Extract the [x, y] coordinate from the center of the cell holding the provided text.  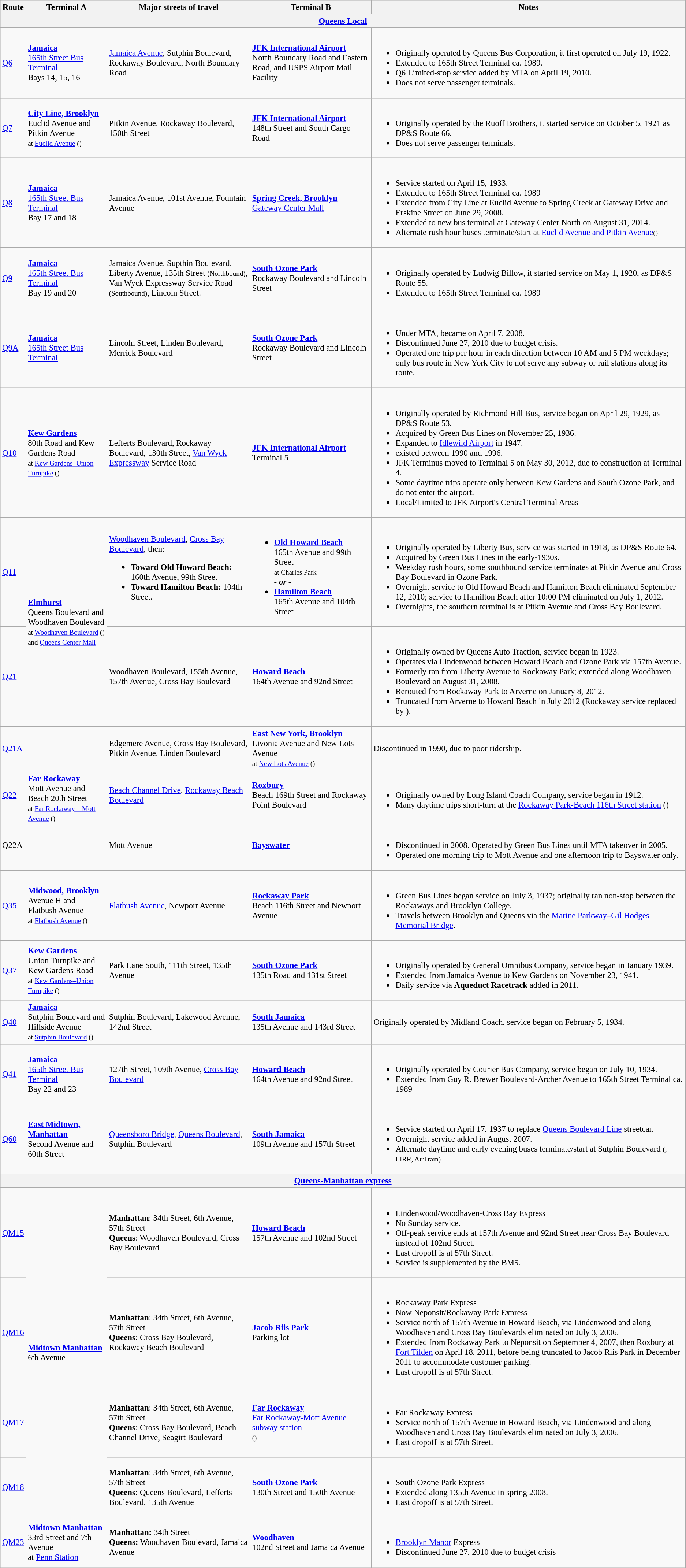
Major streets of travel [179, 7]
Q9 [13, 278]
ElmhurstQueens Boulevard and Woodhaven Boulevardat Woodhaven Boulevard () and Queens Center Mall [67, 622]
Q11 [13, 572]
Jamaica165th Street Bus TerminalBays 14, 15, 16 [67, 63]
QM23 [13, 1543]
Jamaica165th Street Bus TerminalBay 22 and 23 [67, 1074]
South Ozone Park135th Road and 131st Street [311, 970]
Jamaica165th Street Bus TerminalBay 17 and 18 [67, 203]
Jamaica165th Street Bus Terminal [67, 348]
Spring Creek, BrooklynGateway Center Mall [311, 203]
JFK International Airport 148th Street and South Cargo Road [311, 128]
QM17 [13, 1422]
Q41 [13, 1074]
East New York, BrooklynLivonia Avenue and New Lots Avenueat New Lots Avenue () [311, 748]
Q35 [13, 905]
City Line, BrooklynEuclid Avenue and Pitkin Avenueat Euclid Avenue () [67, 128]
Jacob Riis ParkParking lot [311, 1332]
Manhattan: 34th Street, 6th Avenue, 57th Street Queens: Woodhaven Boulevard, Cross Bay Boulevard [179, 1233]
South Jamaica109th Avenue and 157th Street [311, 1139]
Lefferts Boulevard, Rockaway Boulevard, 130th Street, Van Wyck Expressway Service Road [179, 453]
QM15 [13, 1233]
Manhattan: 34th Street, 6th Avenue, 57th Street Queens: Cross Bay Boulevard, Rockaway Beach Boulevard [179, 1332]
Jamaica Avenue, Sutphin Boulevard,Rockaway Boulevard, North Boundary Road [179, 63]
Terminal B [311, 7]
Terminal A [67, 7]
Q22 [13, 795]
Jamaica165th Street Bus TerminalBay 19 and 20 [67, 278]
Flatbush Avenue, Newport Avenue [179, 905]
Bayswater [311, 845]
Queens-Manhattan express [343, 1181]
JFK International AirportTerminal 5 [311, 453]
Queensboro Bridge, Queens Boulevard, Sutphin Boulevard [179, 1139]
Jamaica Avenue, 101st Avenue, Fountain Avenue [179, 203]
Q22A [13, 845]
Brooklyn Manor ExpressDiscontinued June 27, 2010 due to budget crisis [529, 1543]
Originally operated by Midland Coach, service began on February 5, 1934. [529, 1023]
South Jamaica135th Avenue and 143rd Street [311, 1023]
Kew Gardens 80th Road and Kew Gardens Roadat Kew Gardens–Union Turnpike () [67, 453]
QM18 [13, 1487]
Queens Local [343, 21]
East Midtown, ManhattanSecond Avenue and 60th Street [67, 1139]
Route [13, 7]
Pitkin Avenue, Rockaway Boulevard, 150th Street [179, 128]
Lincoln Street, Linden Boulevard, Merrick Boulevard [179, 348]
Far RockawayFar Rockaway-Mott Avenue subway station() [311, 1422]
Q40 [13, 1023]
Beach Channel Drive, Rockaway Beach Boulevard [179, 795]
Originally operated by the Ruoff Brothers, it started service on October 5, 1921 as DP&S Route 66.Does not serve passenger terminals. [529, 128]
Originally operated by Ludwig Billow, it started service on May 1, 1920, as DP&S Route 55.Extended to 165th Street Terminal ca. 1989 [529, 278]
Manhattan: 34th StreetQueens: Woodhaven Boulevard, Jamaica Avenue [179, 1543]
Q10 [13, 453]
Q37 [13, 970]
JamaicaSutphin Boulevard and Hillside Avenueat Sutphin Boulevard () [67, 1023]
Midtown Manhattan6th Avenue [67, 1353]
Jamaica Avenue, Supthin Boulevard,Liberty Avenue, 135th Street (Northbound),Van Wyck Expressway Service Road(Southbound), Lincoln Street. [179, 278]
JFK International AirportNorth Boundary Road and Eastern Road, and USPS Airport Mail Facility [311, 63]
Originally owned by Long Island Coach Company, service began in 1912.Many daytime trips short-turn at the Rockaway Park-Beach 116th Street station () [529, 795]
Midwood, BrooklynAvenue H and Flatbush Avenueat Flatbush Avenue () [67, 905]
Notes [529, 7]
Q6 [13, 63]
South Ozone Park ExpressExtended along 135th Avenue in spring 2008.Last dropoff is at 57th Street. [529, 1487]
Woodhaven 102nd Street and Jamaica Avenue [311, 1543]
Q21A [13, 748]
Old Howard Beach165th Avenue and 99th Streetat Charles Park- or -Hamilton Beach 165th Avenue and 104th Street [311, 572]
QM16 [13, 1332]
Far RockawayMott Avenue and Beach 20th Streetat Far Rockaway – Mott Avenue () [67, 798]
South Ozone Park130th Street and 150th Avenue [311, 1487]
Q60 [13, 1139]
Woodhaven Boulevard, Cross Bay Boulevard, then:Toward Old Howard Beach: 160th Avenue, 99th StreetToward Hamilton Beach: 104th Street. [179, 572]
Manhattan: 34th Street, 6th Avenue, 57th Street Queens: Queens Boulevard, Lefferts Boulevard, 135th Avenue [179, 1487]
Q8 [13, 203]
RoxburyBeach 169th Street and Rockaway Point Boulevard [311, 795]
Howard Beach157th Avenue and 102nd Street [311, 1233]
127th Street, 109th Avenue, Cross Bay Boulevard [179, 1074]
Woodhaven Boulevard, 155th Avenue, 157th Avenue, Cross Bay Boulevard [179, 676]
Rockaway ParkBeach 116th Street and Newport Avenue [311, 905]
Sutphin Boulevard, Lakewood Avenue, 142nd Street [179, 1023]
Kew GardensUnion Turnpike and Kew Gardens Roadat Kew Gardens–Union Turnpike () [67, 970]
Q7 [13, 128]
Edgemere Avenue, Cross Bay Boulevard, Pitkin Avenue, Linden Boulevard [179, 748]
Mott Avenue [179, 845]
Midtown Manhattan 33rd Street and 7th Avenueat Penn Station [67, 1543]
Park Lane South, 111th Street, 135th Avenue [179, 970]
Manhattan: 34th Street, 6th Avenue, 57th Street Queens: Cross Bay Boulevard, Beach Channel Drive, Seagirt Boulevard [179, 1422]
Discontinued in 1990, due to poor ridership. [529, 748]
Q9A [13, 348]
Q21 [13, 676]
